Return the (X, Y) coordinate for the center point of the cell that contains the specified text.  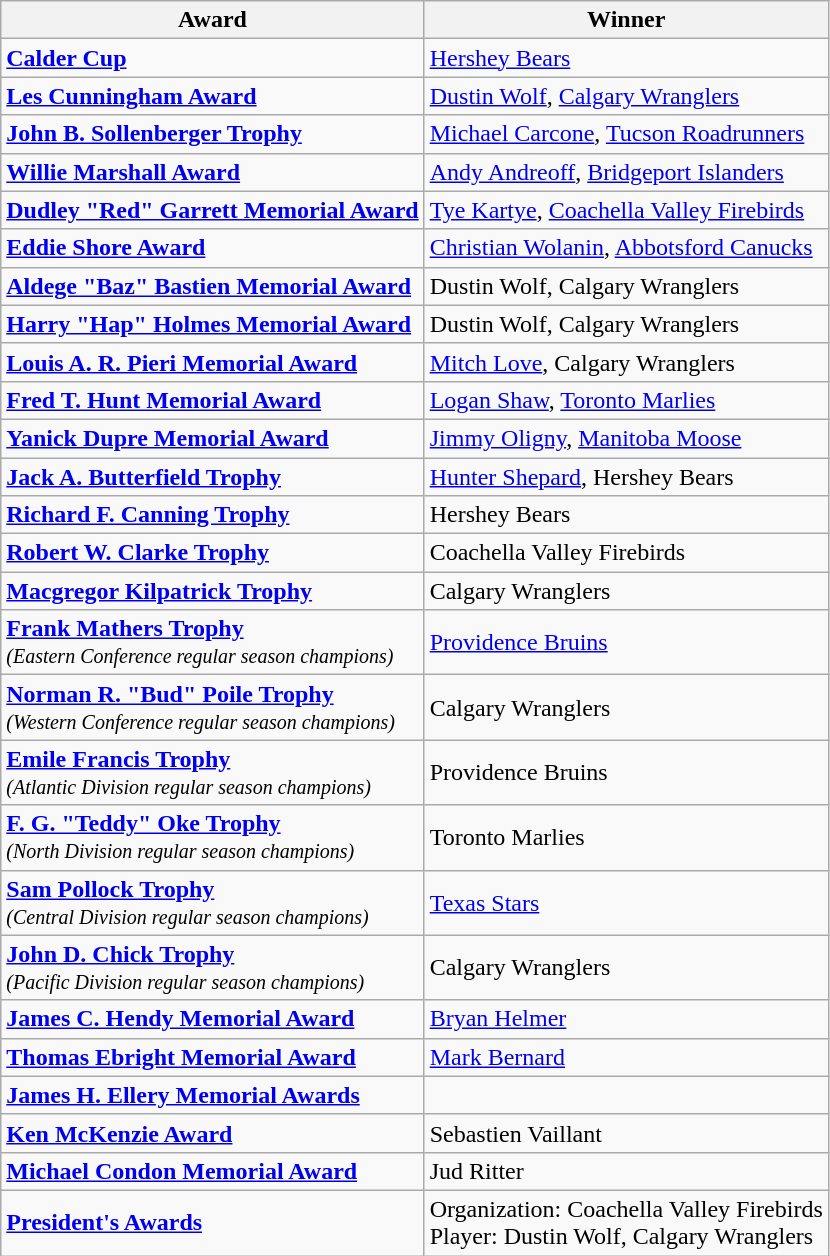
Norman R. "Bud" Poile Trophy(Western Conference regular season champions) (212, 708)
Harry "Hap" Holmes Memorial Award (212, 324)
Winner (626, 20)
James H. Ellery Memorial Awards (212, 1095)
Emile Francis Trophy (Atlantic Division regular season champions) (212, 772)
Louis A. R. Pieri Memorial Award (212, 362)
F. G. "Teddy" Oke Trophy(North Division regular season champions) (212, 838)
Ken McKenzie Award (212, 1133)
Dudley "Red" Garrett Memorial Award (212, 210)
Mark Bernard (626, 1057)
Logan Shaw, Toronto Marlies (626, 400)
Les Cunningham Award (212, 96)
Michael Condon Memorial Award (212, 1171)
Jud Ritter (626, 1171)
Yanick Dupre Memorial Award (212, 438)
John D. Chick Trophy(Pacific Division regular season champions) (212, 968)
Sebastien Vaillant (626, 1133)
John B. Sollenberger Trophy (212, 134)
Eddie Shore Award (212, 248)
James C. Hendy Memorial Award (212, 1019)
Coachella Valley Firebirds (626, 553)
Organization: Coachella Valley Firebirds Player: Dustin Wolf, Calgary Wranglers (626, 1222)
Tye Kartye, Coachella Valley Firebirds (626, 210)
President's Awards (212, 1222)
Christian Wolanin, Abbotsford Canucks (626, 248)
Sam Pollock Trophy(Central Division regular season champions) (212, 902)
Calder Cup (212, 58)
Thomas Ebright Memorial Award (212, 1057)
Andy Andreoff, Bridgeport Islanders (626, 172)
Richard F. Canning Trophy (212, 515)
Mitch Love, Calgary Wranglers (626, 362)
Frank Mathers Trophy(Eastern Conference regular season champions) (212, 642)
Bryan Helmer (626, 1019)
Award (212, 20)
Macgregor Kilpatrick Trophy (212, 591)
Jimmy Oligny, Manitoba Moose (626, 438)
Hunter Shepard, Hershey Bears (626, 477)
Robert W. Clarke Trophy (212, 553)
Toronto Marlies (626, 838)
Willie Marshall Award (212, 172)
Michael Carcone, Tucson Roadrunners (626, 134)
Aldege "Baz" Bastien Memorial Award (212, 286)
Jack A. Butterfield Trophy (212, 477)
Texas Stars (626, 902)
Fred T. Hunt Memorial Award (212, 400)
